Search for the cell housing the specified text and yield its [X, Y] center coordinate. 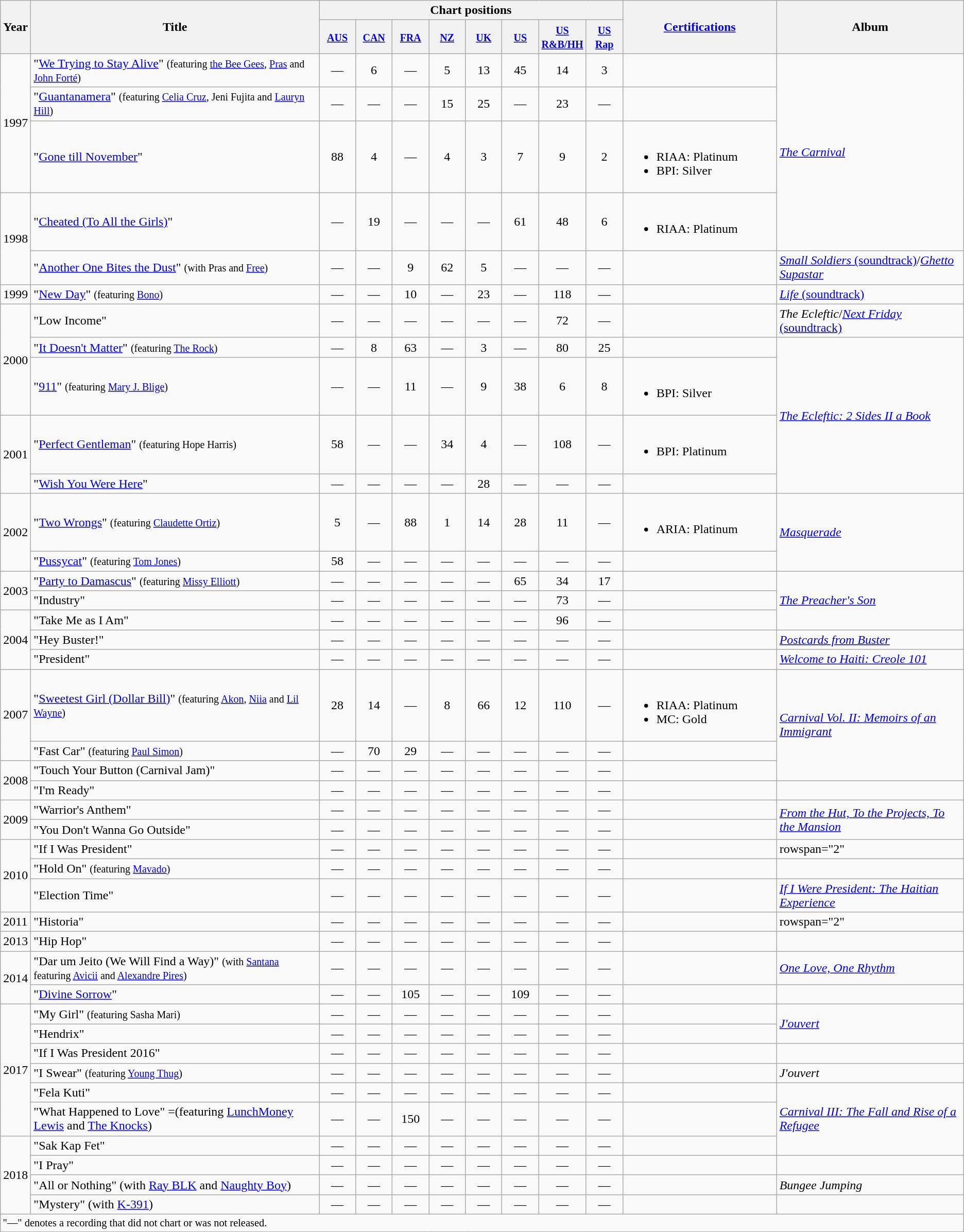
The Ecleftic: 2 Sides II a Book [870, 415]
"Fela Kuti" [175, 1092]
Small Soldiers (soundtrack)/Ghetto Supastar [870, 268]
62 [447, 268]
61 [520, 221]
"Warrior's Anthem" [175, 810]
72 [562, 320]
"I Swear" (featuring Young Thug) [175, 1073]
US [520, 37]
2008 [15, 780]
"It Doesn't Matter" (featuring The Rock) [175, 347]
"Hendrix" [175, 1034]
"Hip Hop" [175, 942]
"Cheated (To All the Girls)" [175, 221]
"Gone till November" [175, 157]
Welcome to Haiti: Creole 101 [870, 659]
The Preacher's Son [870, 601]
"Two Wrongs" (featuring Claudette Ortiz) [175, 522]
Postcards from Buster [870, 640]
45 [520, 70]
UK [484, 37]
If I Were President: The Haitian Experience [870, 895]
63 [411, 347]
Carnival Vol. II: Memoirs of an Immigrant [870, 725]
"You Don't Wanna Go Outside" [175, 829]
Life (soundtrack) [870, 294]
1998 [15, 238]
NZ [447, 37]
150 [411, 1119]
13 [484, 70]
Album [870, 27]
"Low Income" [175, 320]
"What Happened to Love" =(featuring LunchMoney Lewis and The Knocks) [175, 1119]
"Hey Buster!" [175, 640]
2017 [15, 1070]
ARIA: Platinum [699, 522]
19 [374, 221]
73 [562, 601]
80 [562, 347]
"Election Time" [175, 895]
The Carnival [870, 152]
15 [447, 104]
"Touch Your Button (Carnival Jam)" [175, 771]
From the Hut, To the Projects, To the Mansion [870, 819]
Year [15, 27]
"If I Was President" [175, 849]
10 [411, 294]
"—" denotes a recording that did not chart or was not released. [482, 1223]
1997 [15, 123]
2001 [15, 454]
Masquerade [870, 533]
2018 [15, 1175]
"I Pray" [175, 1165]
70 [374, 751]
Certifications [699, 27]
38 [520, 386]
7 [520, 157]
"Industry" [175, 601]
The Ecleftic/Next Friday (soundtrack) [870, 320]
2004 [15, 640]
"Mystery" (with K-391) [175, 1204]
One Love, One Rhythm [870, 968]
66 [484, 705]
"All or Nothing" (with Ray BLK and Naughty Boy) [175, 1185]
CAN [374, 37]
"Historia" [175, 922]
"911" (featuring Mary J. Blige) [175, 386]
2002 [15, 533]
17 [605, 581]
RIAA: PlatinumBPI: Silver [699, 157]
2011 [15, 922]
US Rap [605, 37]
2014 [15, 978]
"My Girl" (featuring Sasha Mari) [175, 1014]
2000 [15, 360]
"Guantanamera" (featuring Celia Cruz, Jeni Fujita and Lauryn Hill) [175, 104]
"New Day" (featuring Bono) [175, 294]
2009 [15, 819]
BPI: Platinum [699, 444]
"I'm Ready" [175, 790]
118 [562, 294]
"Divine Sorrow" [175, 995]
"Dar um Jeito (We Will Find a Way)" (with Santana featuring Avicii and Alexandre Pires) [175, 968]
"Take Me as I Am" [175, 620]
109 [520, 995]
"If I Was President 2016" [175, 1053]
12 [520, 705]
108 [562, 444]
RIAA: PlatinumMC: Gold [699, 705]
"Fast Car" (featuring Paul Simon) [175, 751]
FRA [411, 37]
Chart positions [471, 10]
"Another One Bites the Dust" (with Pras and Free) [175, 268]
"Wish You Were Here" [175, 484]
"Sweetest Girl (Dollar Bill)" (featuring Akon, Niia and Lil Wayne) [175, 705]
"President" [175, 659]
110 [562, 705]
BPI: Silver [699, 386]
65 [520, 581]
2003 [15, 591]
105 [411, 995]
RIAA: Platinum [699, 221]
"Pussycat" (featuring Tom Jones) [175, 561]
"Hold On" (featuring Mavado) [175, 868]
48 [562, 221]
2010 [15, 876]
"Perfect Gentleman" (featuring Hope Harris) [175, 444]
1 [447, 522]
1999 [15, 294]
US R&B/HH [562, 37]
AUS [338, 37]
29 [411, 751]
"Sak Kap Fet" [175, 1145]
2007 [15, 715]
2013 [15, 942]
Bungee Jumping [870, 1185]
2 [605, 157]
Carnival III: The Fall and Rise of a Refugee [870, 1119]
Title [175, 27]
"Party to Damascus" (featuring Missy Elliott) [175, 581]
96 [562, 620]
"We Trying to Stay Alive" (featuring the Bee Gees, Pras and John Forté) [175, 70]
